Pinpoint the cell where the given text exists, returning its (X, Y) midpoint coordinate. 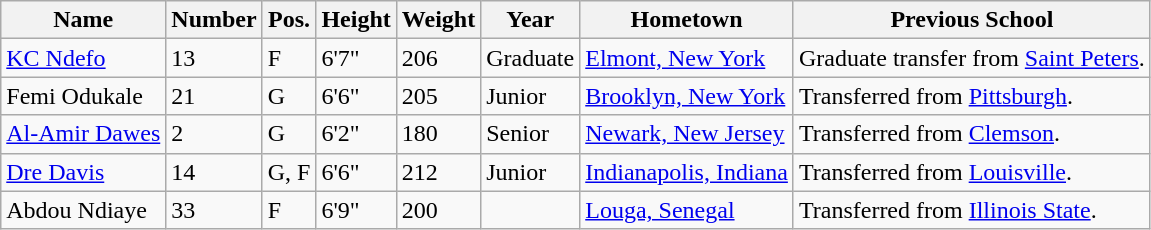
Height (356, 20)
Abdou Ndiaye (84, 210)
Louga, Senegal (687, 210)
Pos. (289, 20)
Name (84, 20)
Year (530, 20)
180 (438, 134)
Al-Amir Dawes (84, 134)
Dre Davis (84, 172)
6'9" (356, 210)
Graduate (530, 58)
21 (214, 96)
6'2" (356, 134)
Transferred from Louisville. (972, 172)
Newark, New Jersey (687, 134)
Transferred from Clemson. (972, 134)
Weight (438, 20)
Previous School (972, 20)
Graduate transfer from Saint Peters. (972, 58)
33 (214, 210)
Femi Odukale (84, 96)
Brooklyn, New York (687, 96)
Indianapolis, Indiana (687, 172)
Transferred from Illinois State. (972, 210)
212 (438, 172)
Hometown (687, 20)
G, F (289, 172)
KC Ndefo (84, 58)
Elmont, New York (687, 58)
Transferred from Pittsburgh. (972, 96)
13 (214, 58)
6'7" (356, 58)
14 (214, 172)
200 (438, 210)
206 (438, 58)
205 (438, 96)
Senior (530, 134)
Number (214, 20)
2 (214, 134)
